Return (x, y) of the center of cell containing provided text 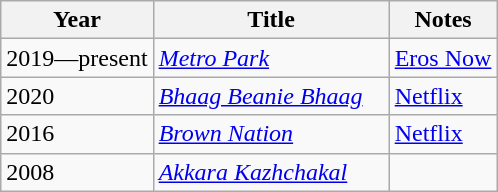
Notes (443, 20)
2016 (77, 134)
Metro Park (271, 58)
Title (271, 20)
Bhaag Beanie Bhaag (271, 96)
Year (77, 20)
Brown Nation (271, 134)
2019―present (77, 58)
Eros Now (443, 58)
2008 (77, 172)
Akkara Kazhchakal (271, 172)
2020 (77, 96)
